Locate the cell with the specified text and output its [X, Y] center coordinate. 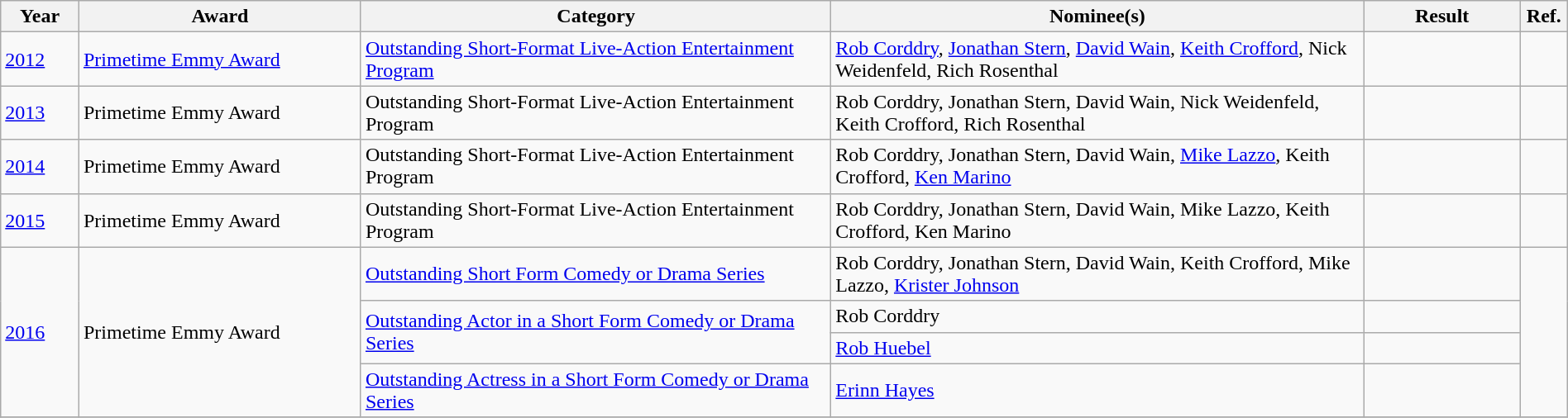
Outstanding Actor in a Short Form Comedy or Drama Series [595, 332]
Rob Corddry [1097, 316]
Rob Corddry, Jonathan Stern, David Wain, Nick Weidenfeld, Keith Crofford, Rich Rosenthal [1097, 112]
Year [40, 17]
Rob Corddry, Jonathan Stern, David Wain, Keith Crofford, Mike Lazzo, Krister Johnson [1097, 274]
Ref. [1543, 17]
2014 [40, 167]
2015 [40, 220]
Result [1442, 17]
Award [220, 17]
Outstanding Actress in a Short Form Comedy or Drama Series [595, 390]
2013 [40, 112]
Rob Huebel [1097, 348]
Erinn Hayes [1097, 390]
Outstanding Short Form Comedy or Drama Series [595, 274]
2012 [40, 59]
Category [595, 17]
Rob Corddry, Jonathan Stern, David Wain, Keith Crofford, Nick Weidenfeld, Rich Rosenthal [1097, 59]
2016 [40, 332]
Nominee(s) [1097, 17]
